Determine the (x, y) coordinate at the center of the cell enclosing the given text.  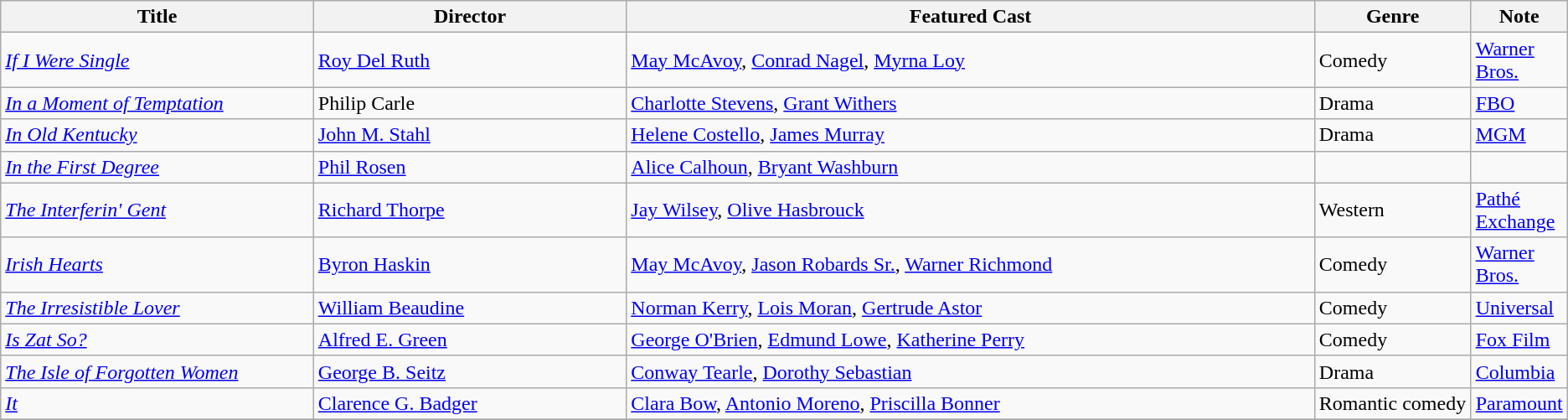
Philip Carle (470, 103)
Phil Rosen (470, 167)
Title (157, 17)
May McAvoy, Jason Robards Sr., Warner Richmond (971, 265)
Charlotte Stevens, Grant Withers (971, 103)
MGM (1519, 135)
Note (1519, 17)
Universal (1519, 308)
Helene Costello, James Murray (971, 135)
In Old Kentucky (157, 135)
The Isle of Forgotten Women (157, 371)
Conway Tearle, Dorothy Sebastian (971, 371)
Clara Bow, Antonio Moreno, Priscilla Bonner (971, 403)
George B. Seitz (470, 371)
George O'Brien, Edmund Lowe, Katherine Perry (971, 340)
Richard Thorpe (470, 210)
If I Were Single (157, 60)
Pathé Exchange (1519, 210)
William Beaudine (470, 308)
Featured Cast (971, 17)
The Interferin' Gent (157, 210)
FBO (1519, 103)
It (157, 403)
May McAvoy, Conrad Nagel, Myrna Loy (971, 60)
Roy Del Ruth (470, 60)
Paramount (1519, 403)
In a Moment of Temptation (157, 103)
Columbia (1519, 371)
John M. Stahl (470, 135)
Romantic comedy (1392, 403)
Western (1392, 210)
In the First Degree (157, 167)
Is Zat So? (157, 340)
Fox Film (1519, 340)
Alice Calhoun, Bryant Washburn (971, 167)
Director (470, 17)
Irish Hearts (157, 265)
Genre (1392, 17)
Jay Wilsey, Olive Hasbrouck (971, 210)
Byron Haskin (470, 265)
Norman Kerry, Lois Moran, Gertrude Astor (971, 308)
Alfred E. Green (470, 340)
The Irresistible Lover (157, 308)
Clarence G. Badger (470, 403)
